Detect which cell encompasses the target text, then output its (x, y) center coordinate. 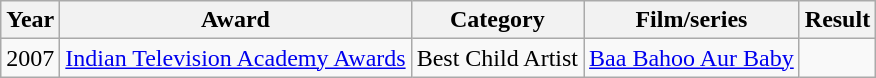
Result (837, 20)
Award (236, 20)
2007 (30, 58)
Best Child Artist (497, 58)
Year (30, 20)
Baa Bahoo Aur Baby (692, 58)
Film/series (692, 20)
Indian Television Academy Awards (236, 58)
Category (497, 20)
